Search for the cell housing the specified text and yield its (X, Y) center coordinate. 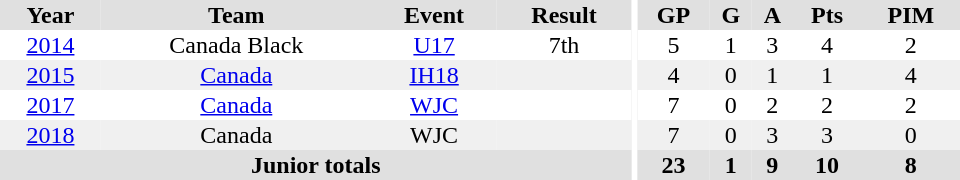
IH18 (434, 75)
2015 (50, 75)
Event (434, 15)
GP (674, 15)
Team (236, 15)
G (730, 15)
Result (564, 15)
2017 (50, 105)
5 (674, 45)
U17 (434, 45)
A (772, 15)
2014 (50, 45)
9 (772, 165)
Canada Black (236, 45)
23 (674, 165)
PIM (911, 15)
Pts (826, 15)
Year (50, 15)
7th (564, 45)
8 (911, 165)
2018 (50, 135)
Junior totals (316, 165)
10 (826, 165)
